Determine the (x, y) coordinate at the center of the cell enclosing the given text.  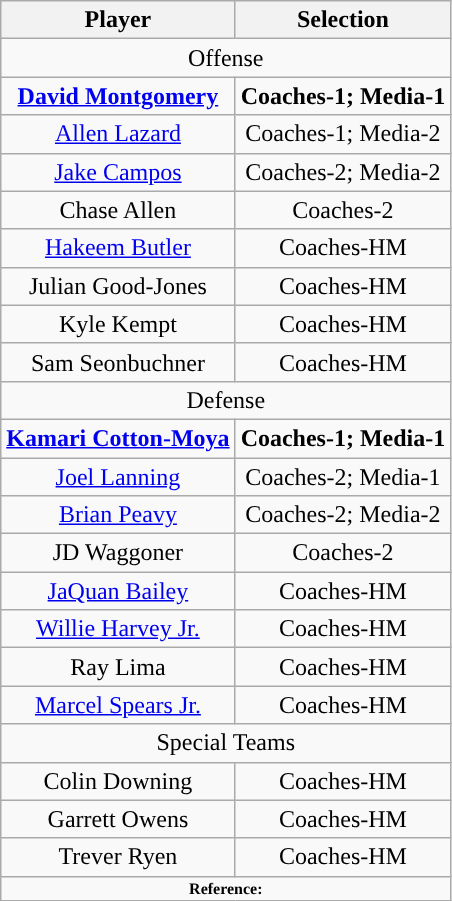
Coaches-1; Media-2 (343, 134)
Julian Good-Jones (118, 286)
Trever Ryen (118, 857)
Chase Allen (118, 210)
Colin Downing (118, 781)
Coaches-2; Media-1 (343, 477)
JaQuan Bailey (118, 591)
Allen Lazard (118, 134)
Sam Seonbuchner (118, 362)
Joel Lanning (118, 477)
Selection (343, 20)
Kyle Kempt (118, 324)
Defense (226, 400)
Ray Lima (118, 667)
Hakeem Butler (118, 248)
Marcel Spears Jr. (118, 705)
Player (118, 20)
David Montgomery (118, 96)
Reference: (226, 888)
Willie Harvey Jr. (118, 629)
Jake Campos (118, 172)
Special Teams (226, 743)
Garrett Owens (118, 819)
Brian Peavy (118, 515)
JD Waggoner (118, 553)
Offense (226, 58)
Kamari Cotton-Moya (118, 438)
